Return (x, y) of the center of cell containing provided text 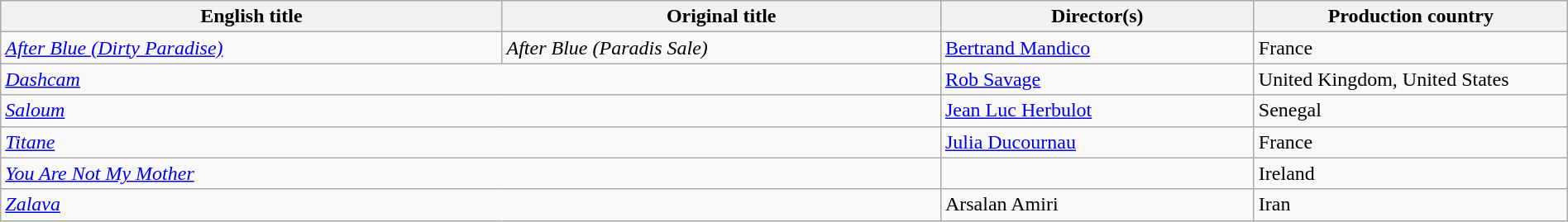
You Are Not My Mother (471, 173)
Jean Luc Herbulot (1097, 111)
United Kingdom, United States (1411, 79)
Bertrand Mandico (1097, 48)
Julia Ducournau (1097, 142)
Director(s) (1097, 17)
Zalava (471, 205)
After Blue (Dirty Paradise) (251, 48)
English title (251, 17)
Iran (1411, 205)
Production country (1411, 17)
Titane (471, 142)
Saloum (471, 111)
Senegal (1411, 111)
Original title (721, 17)
Rob Savage (1097, 79)
After Blue (Paradis Sale) (721, 48)
Ireland (1411, 173)
Dashcam (471, 79)
Arsalan Amiri (1097, 205)
